Extract the (x, y) coordinate from the center of the cell holding the provided text.  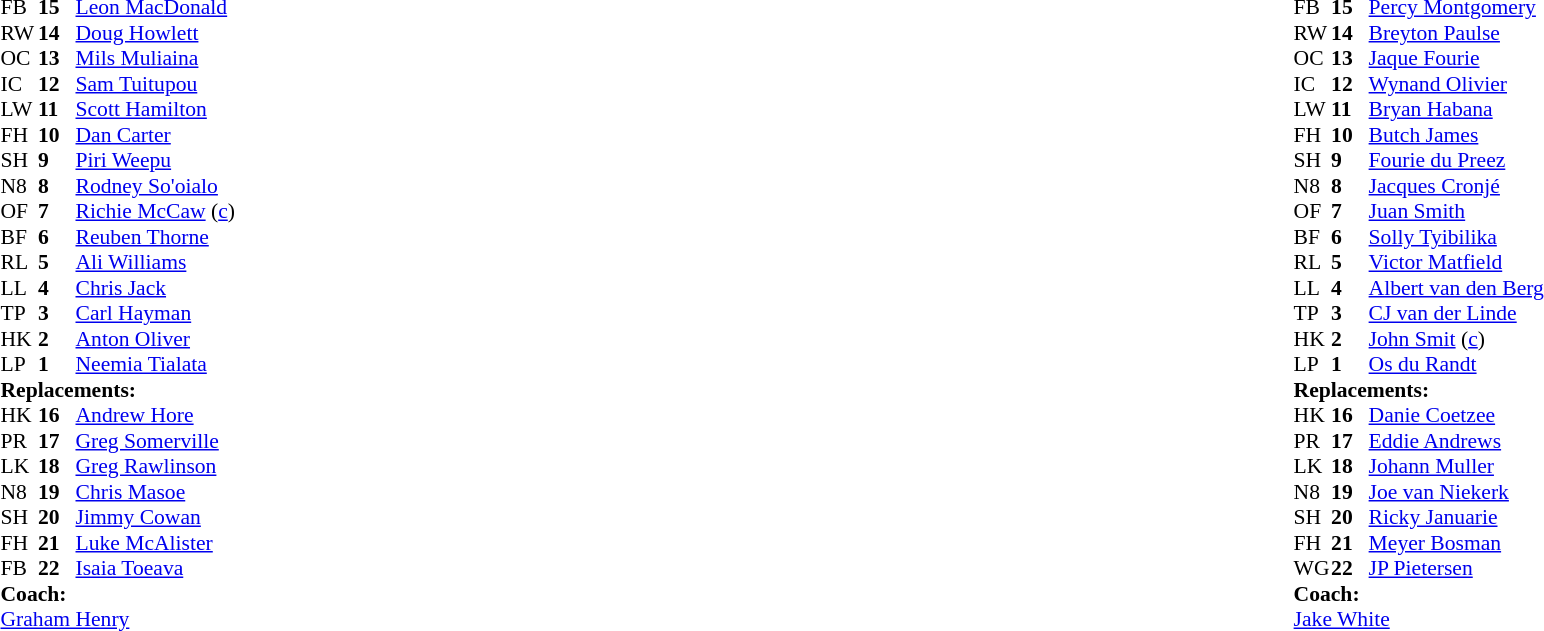
Jacques Cronjé (1456, 186)
Rodney So'oialo (156, 186)
Wynand Olivier (1456, 84)
Solly Tyibilika (1456, 237)
Reuben Thorne (156, 237)
Carl Hayman (156, 313)
Juan Smith (1456, 211)
Johann Muller (1456, 467)
Butch James (1456, 135)
Richie McCaw (c) (156, 211)
Os du Randt (1456, 365)
Joe van Niekerk (1456, 492)
Albert van den Berg (1456, 288)
WG (1313, 569)
Bryan Habana (1456, 109)
JP Pietersen (1456, 569)
Andrew Hore (156, 415)
Eddie Andrews (1456, 441)
Breyton Paulse (1456, 33)
John Smit (c) (1456, 339)
Ricky Januarie (1456, 517)
Scott Hamilton (156, 109)
Dan Carter (156, 135)
Luke McAlister (156, 543)
CJ van der Linde (1456, 313)
Victor Matfield (1456, 263)
Danie Coetzee (1456, 415)
Greg Somerville (156, 441)
Jaque Fourie (1456, 59)
Chris Masoe (156, 492)
Doug Howlett (156, 33)
Mils Muliaina (156, 59)
Ali Williams (156, 263)
Isaia Toeava (156, 569)
Neemia Tialata (156, 365)
FB (19, 569)
Piri Weepu (156, 161)
Chris Jack (156, 288)
Fourie du Preez (1456, 161)
Sam Tuitupou (156, 84)
Anton Oliver (156, 339)
Meyer Bosman (1456, 543)
Jimmy Cowan (156, 517)
Greg Rawlinson (156, 467)
